Provide the [X, Y] coordinate of the cell's center where the given text is located.  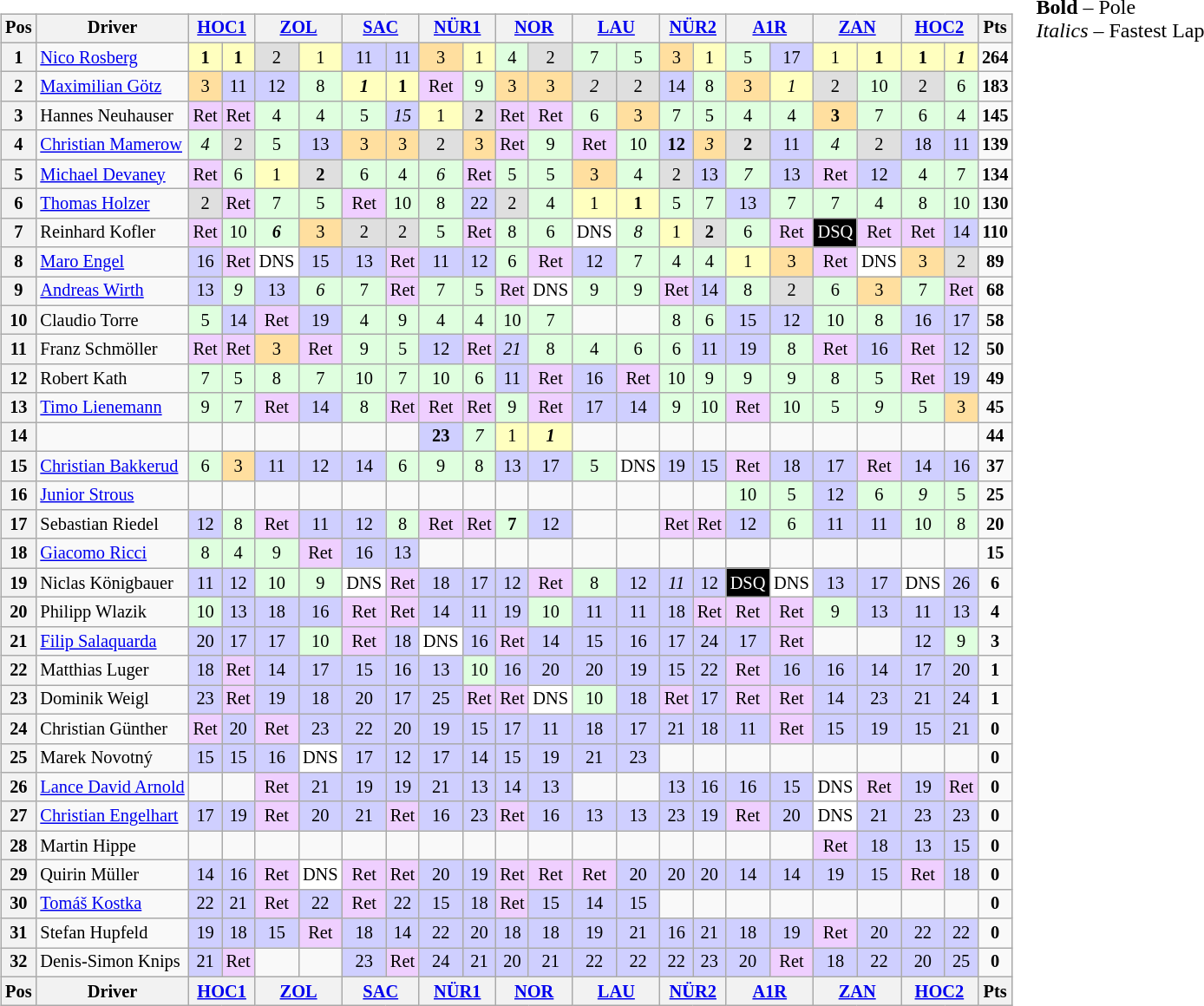
27 [18, 816]
Nico Rosberg [112, 57]
134 [995, 174]
29 [18, 875]
Giacomo Ricci [112, 553]
Tomáš Kostka [112, 904]
Robert Kath [112, 379]
Junior Strous [112, 495]
37 [995, 466]
Andreas Wirth [112, 291]
145 [995, 116]
89 [995, 262]
Matthias Luger [112, 670]
45 [995, 408]
Dominik Weigl [112, 700]
Filip Salaquarda [112, 641]
Christian Bakkerud [112, 466]
68 [995, 291]
32 [18, 963]
Franz Schmöller [112, 349]
Reinhard Kofler [112, 232]
Sebastian Riedel [112, 525]
Claudio Torre [112, 320]
31 [18, 933]
Marek Novotný [112, 758]
30 [18, 904]
110 [995, 232]
Quirin Müller [112, 875]
50 [995, 349]
Philipp Wlazik [112, 612]
Denis-Simon Knips [112, 963]
Lance David Arnold [112, 787]
183 [995, 87]
Martin Hippe [112, 846]
Michael Devaney [112, 174]
Christian Engelhart [112, 816]
Timo Lienemann [112, 408]
Niclas Königbauer [112, 583]
Stefan Hupfeld [112, 933]
Christian Günther [112, 728]
Thomas Holzer [112, 204]
130 [995, 204]
Maro Engel [112, 262]
Hannes Neuhauser [112, 116]
Maximilian Götz [112, 87]
58 [995, 320]
28 [18, 846]
264 [995, 57]
49 [995, 379]
44 [995, 437]
Christian Mamerow [112, 145]
139 [995, 145]
